Search for the cell housing the specified text and yield its (x, y) center coordinate. 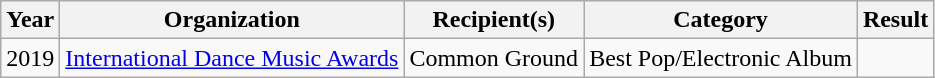
International Dance Music Awards (232, 58)
Recipient(s) (494, 20)
Common Ground (494, 58)
Organization (232, 20)
Result (895, 20)
Best Pop/Electronic Album (721, 58)
2019 (30, 58)
Category (721, 20)
Year (30, 20)
